From the cell containing the given text, extract its center point as (x, y) coordinate. 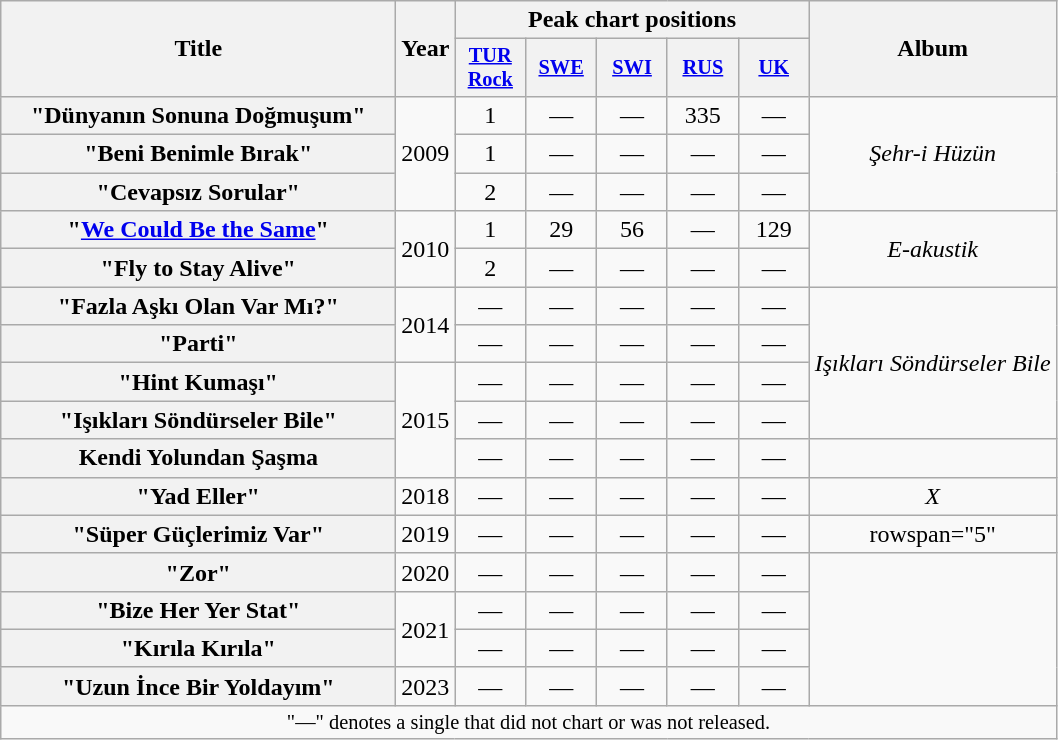
SWI (632, 68)
Şehr-i Hüzün (932, 153)
Işıkları Söndürseler Bile (932, 363)
"Yad Eller" (198, 496)
"Bize Her Yer Stat" (198, 610)
TURRock (490, 68)
"Kırıla Kırıla" (198, 648)
"Süper Güçlerimiz Var" (198, 534)
Title (198, 49)
Album (932, 49)
Kendi Yolundan Şaşma (198, 458)
"Işıkları Söndürseler Bile" (198, 420)
2018 (426, 496)
"Fazla Aşkı Olan Var Mı?" (198, 306)
UK (774, 68)
"Beni Benimle Bırak" (198, 154)
Year (426, 49)
"Dünyanın Sonuna Doğmuşum" (198, 115)
"—" denotes a single that did not chart or was not released. (528, 722)
29 (562, 230)
2014 (426, 325)
56 (632, 230)
E-akustik (932, 249)
RUS (702, 68)
"Zor" (198, 572)
X (932, 496)
129 (774, 230)
2020 (426, 572)
335 (702, 115)
2015 (426, 420)
"Cevapsız Sorular" (198, 192)
"Uzun İnce Bir Yoldayım" (198, 686)
2021 (426, 629)
2019 (426, 534)
"Hint Kumaşı" (198, 382)
"We Could Be the Same" (198, 230)
"Parti" (198, 344)
rowspan="5" (932, 534)
2009 (426, 153)
Peak chart positions (632, 20)
"Fly to Stay Alive" (198, 268)
SWE (562, 68)
2010 (426, 249)
2023 (426, 686)
